Locate the cell with the specified text and output its [X, Y] center coordinate. 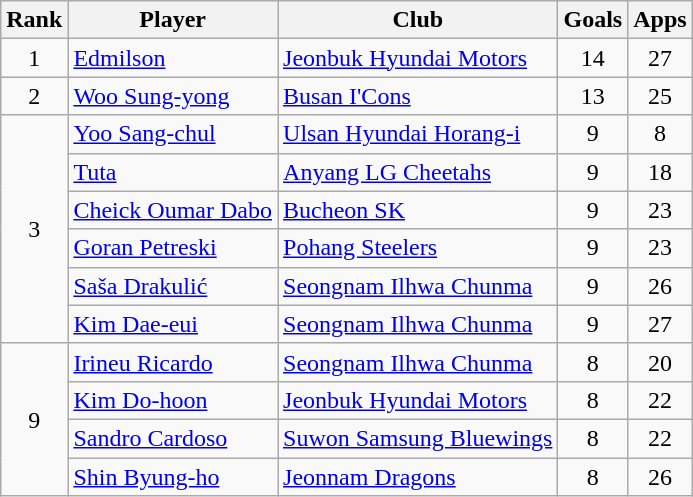
Club [418, 20]
Irineu Ricardo [173, 362]
Kim Do-hoon [173, 400]
Kim Dae-eui [173, 324]
Edmilson [173, 58]
Suwon Samsung Bluewings [418, 438]
Ulsan Hyundai Horang-i [418, 134]
Yoo Sang-chul [173, 134]
3 [34, 229]
Player [173, 20]
Apps [660, 20]
13 [593, 96]
Goran Petreski [173, 248]
Rank [34, 20]
18 [660, 172]
25 [660, 96]
Pohang Steelers [418, 248]
Woo Sung-yong [173, 96]
Shin Byung-ho [173, 477]
2 [34, 96]
Saša Drakulić [173, 286]
Jeonnam Dragons [418, 477]
14 [593, 58]
Bucheon SK [418, 210]
Goals [593, 20]
Tuta [173, 172]
Cheick Oumar Dabo [173, 210]
Sandro Cardoso [173, 438]
Anyang LG Cheetahs [418, 172]
Busan I'Cons [418, 96]
20 [660, 362]
1 [34, 58]
